Find where the given text appears and provide that cell's center as [x, y] coordinate. 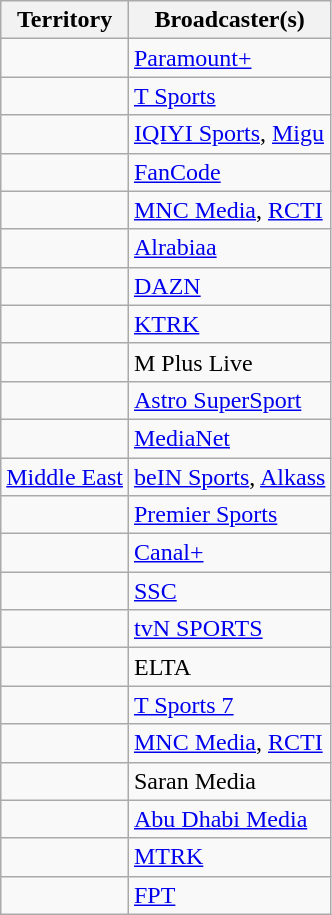
IQIYI Sports, Migu [229, 134]
FanCode [229, 172]
Middle East [65, 477]
MTRK [229, 857]
FPT [229, 895]
Abu Dhabi Media [229, 819]
Paramount+ [229, 58]
Canal+ [229, 553]
Broadcaster(s) [229, 20]
M Plus Live [229, 362]
T Sports 7 [229, 705]
Premier Sports [229, 515]
tvN SPORTS [229, 629]
MediaNet [229, 438]
Alrabiaa [229, 248]
Saran Media [229, 781]
Territory [65, 20]
T Sports [229, 96]
Astro SuperSport [229, 400]
beIN Sports, Alkass [229, 477]
ELTA [229, 667]
SSC [229, 591]
DAZN [229, 286]
KTRK [229, 324]
